Return the (X, Y) coordinate for the center point of the cell that contains the specified text.  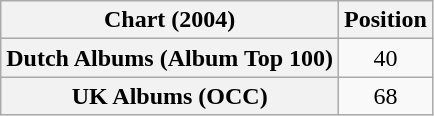
Position (386, 20)
Dutch Albums (Album Top 100) (170, 58)
UK Albums (OCC) (170, 96)
Chart (2004) (170, 20)
68 (386, 96)
40 (386, 58)
